Return the [x, y] coordinate for the center point of the cell that contains the specified text.  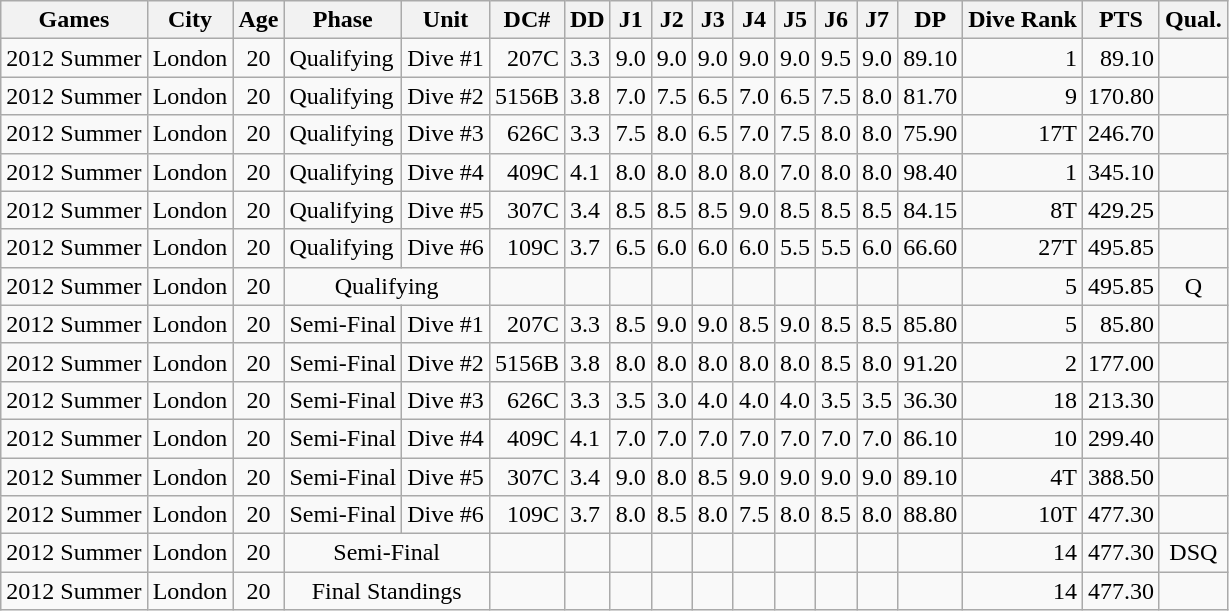
DC# [526, 20]
Final Standings [386, 591]
213.30 [1120, 400]
246.70 [1120, 134]
J7 [878, 20]
429.25 [1120, 210]
84.15 [930, 210]
10 [1023, 438]
9.5 [836, 58]
J6 [836, 20]
J4 [754, 20]
91.20 [930, 362]
Age [258, 20]
86.10 [930, 438]
4T [1023, 477]
345.10 [1120, 172]
17T [1023, 134]
City [190, 20]
Q [1193, 286]
98.40 [930, 172]
10T [1023, 515]
299.40 [1120, 438]
J5 [794, 20]
75.90 [930, 134]
170.80 [1120, 96]
J1 [630, 20]
8T [1023, 210]
3.0 [672, 400]
PTS [1120, 20]
Dive Rank [1023, 20]
18 [1023, 400]
388.50 [1120, 477]
9 [1023, 96]
DP [930, 20]
81.70 [930, 96]
Qual. [1193, 20]
27T [1023, 248]
177.00 [1120, 362]
DD [587, 20]
66.60 [930, 248]
Unit [446, 20]
36.30 [930, 400]
2 [1023, 362]
J2 [672, 20]
Phase [343, 20]
J3 [712, 20]
88.80 [930, 515]
DSQ [1193, 553]
Games [74, 20]
